Locate the cell with the specified text and output its [x, y] center coordinate. 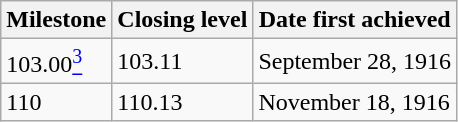
110.13 [182, 102]
Milestone [56, 20]
110 [56, 102]
103.003 [56, 62]
103.11 [182, 62]
September 28, 1916 [355, 62]
November 18, 1916 [355, 102]
Closing level [182, 20]
Date first achieved [355, 20]
